Scan for the cell matching the given text and deliver its [X, Y] coordinate at center. 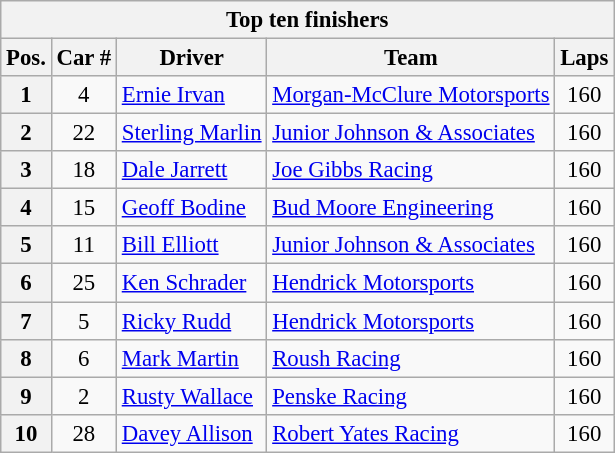
Davey Allison [191, 433]
Morgan-McClure Motorsports [411, 95]
Top ten finishers [308, 20]
3 [26, 170]
Sterling Marlin [191, 133]
9 [26, 396]
Ricky Rudd [191, 321]
22 [84, 133]
Roush Racing [411, 358]
Team [411, 58]
18 [84, 170]
Ken Schrader [191, 283]
Dale Jarrett [191, 170]
7 [26, 321]
15 [84, 208]
Joe Gibbs Racing [411, 170]
1 [26, 95]
Ernie Irvan [191, 95]
Mark Martin [191, 358]
Penske Racing [411, 396]
25 [84, 283]
28 [84, 433]
Car # [84, 58]
Bill Elliott [191, 245]
11 [84, 245]
Geoff Bodine [191, 208]
Pos. [26, 58]
Driver [191, 58]
Robert Yates Racing [411, 433]
Bud Moore Engineering [411, 208]
8 [26, 358]
10 [26, 433]
Rusty Wallace [191, 396]
Laps [584, 58]
